Scan for the cell matching the given text and deliver its (X, Y) coordinate at center. 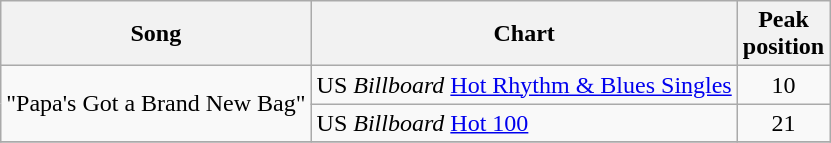
10 (783, 85)
Chart (524, 34)
"Papa's Got a Brand New Bag" (156, 104)
US Billboard Hot Rhythm & Blues Singles (524, 85)
Peak position (783, 34)
Song (156, 34)
US Billboard Hot 100 (524, 123)
21 (783, 123)
